From the cell containing the given text, extract its center point as (x, y) coordinate. 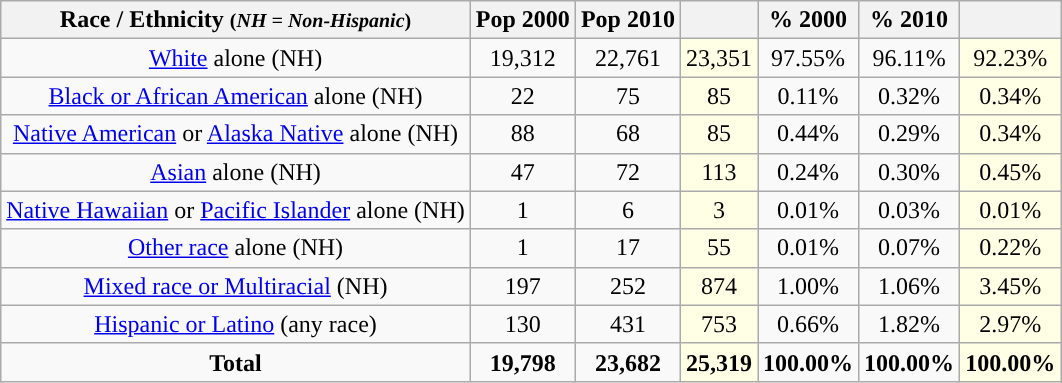
0.22% (1010, 248)
96.11% (910, 58)
0.45% (1010, 172)
130 (522, 324)
197 (522, 286)
431 (628, 324)
753 (718, 324)
White alone (NH) (236, 58)
0.66% (808, 324)
Native Hawaiian or Pacific Islander alone (NH) (236, 210)
Total (236, 362)
3.45% (1010, 286)
0.11% (808, 96)
113 (718, 172)
0.03% (910, 210)
92.23% (1010, 58)
0.30% (910, 172)
0.32% (910, 96)
874 (718, 286)
Race / Ethnicity (NH = Non-Hispanic) (236, 20)
Native American or Alaska Native alone (NH) (236, 134)
88 (522, 134)
% 2010 (910, 20)
22,761 (628, 58)
68 (628, 134)
6 (628, 210)
23,682 (628, 362)
17 (628, 248)
0.07% (910, 248)
1.82% (910, 324)
% 2000 (808, 20)
55 (718, 248)
1.06% (910, 286)
Other race alone (NH) (236, 248)
Hispanic or Latino (any race) (236, 324)
19,798 (522, 362)
Pop 2000 (522, 20)
3 (718, 210)
252 (628, 286)
19,312 (522, 58)
0.29% (910, 134)
Mixed race or Multiracial (NH) (236, 286)
97.55% (808, 58)
72 (628, 172)
2.97% (1010, 324)
22 (522, 96)
75 (628, 96)
Pop 2010 (628, 20)
Asian alone (NH) (236, 172)
Black or African American alone (NH) (236, 96)
47 (522, 172)
1.00% (808, 286)
0.44% (808, 134)
0.24% (808, 172)
25,319 (718, 362)
23,351 (718, 58)
